Capture the cell that displays the provided text and extract its (X, Y) central coordinate. 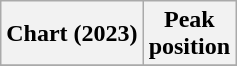
Chart (2023) (72, 34)
Peakposition (189, 34)
